For the text-containing cell, return its midpoint in (x, y) coordinate format. 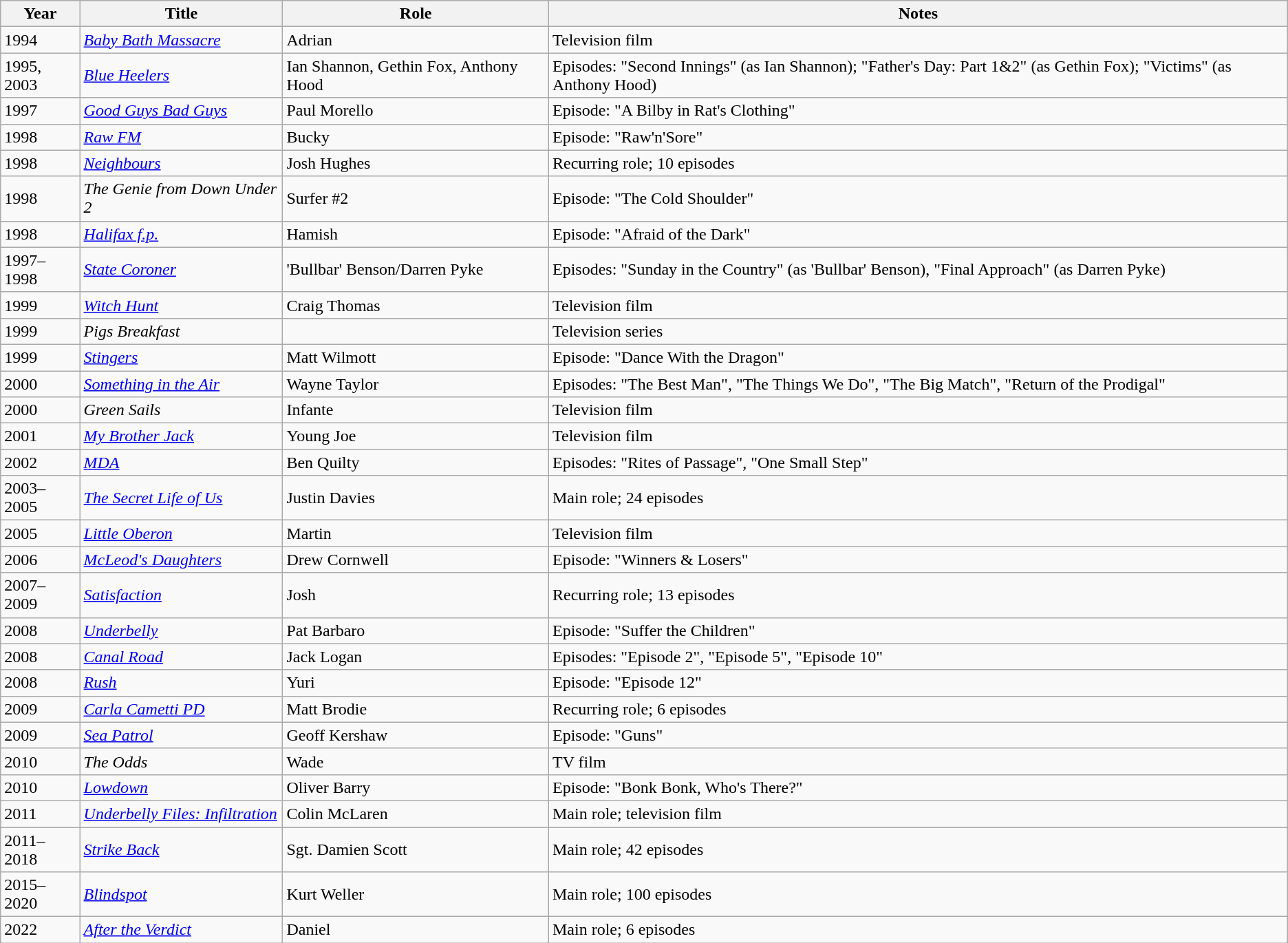
2002 (40, 463)
Pigs Breakfast (182, 331)
Drew Cornwell (416, 560)
Little Oberon (182, 533)
Pat Barbaro (416, 631)
Paul Morello (416, 111)
The Odds (182, 761)
Episode: "Episode 12" (918, 683)
Baby Bath Massacre (182, 40)
Stingers (182, 357)
2011–2018 (40, 849)
Ian Shannon, Gethin Fox, Anthony Hood (416, 76)
Episodes: "Episode 2", "Episode 5", "Episode 10" (918, 657)
McLeod's Daughters (182, 560)
Rush (182, 683)
Episode: "The Cold Shoulder" (918, 198)
Yuri (416, 683)
Geoff Kershaw (416, 735)
Good Guys Bad Guys (182, 111)
Underbelly Files: Infiltration (182, 814)
Matt Wilmott (416, 357)
Main role; 100 episodes (918, 895)
Episode: "A Bilby in Rat's Clothing" (918, 111)
Main role; 42 episodes (918, 849)
TV film (918, 761)
Infante (416, 410)
The Secret Life of Us (182, 498)
Blindspot (182, 895)
1997 (40, 111)
Green Sails (182, 410)
Kurt Weller (416, 895)
Sea Patrol (182, 735)
2015–2020 (40, 895)
Episode: "Raw'n'Sore" (918, 137)
Main role; 24 episodes (918, 498)
Neighbours (182, 163)
Witch Hunt (182, 305)
Role (416, 14)
1994 (40, 40)
Episode: "Guns" (918, 735)
Lowdown (182, 787)
Recurring role; 13 episodes (918, 595)
Bucky (416, 137)
MDA (182, 463)
Halifax f.p. (182, 234)
Episode: "Winners & Losers" (918, 560)
2003–2005 (40, 498)
After the Verdict (182, 930)
2007–2009 (40, 595)
Hamish (416, 234)
Main role; 6 episodes (918, 930)
Young Joe (416, 436)
Underbelly (182, 631)
Carla Cametti PD (182, 709)
Wayne Taylor (416, 383)
Josh (416, 595)
Sgt. Damien Scott (416, 849)
Episode: "Afraid of the Dark" (918, 234)
2022 (40, 930)
Oliver Barry (416, 787)
2011 (40, 814)
Recurring role; 6 episodes (918, 709)
2005 (40, 533)
Recurring role; 10 episodes (918, 163)
Something in the Air (182, 383)
'Bullbar' Benson/Darren Pyke (416, 270)
Satisfaction (182, 595)
Episodes: "Sunday in the Country" (as 'Bullbar' Benson), "Final Approach" (as Darren Pyke) (918, 270)
Colin McLaren (416, 814)
Main role; television film (918, 814)
Raw FM (182, 137)
Ben Quilty (416, 463)
2001 (40, 436)
Episode: "Suffer the Children" (918, 631)
Strike Back (182, 849)
My Brother Jack (182, 436)
Craig Thomas (416, 305)
1997–1998 (40, 270)
State Coroner (182, 270)
Television series (918, 331)
Episode: "Dance With the Dragon" (918, 357)
Surfer #2 (416, 198)
Adrian (416, 40)
Year (40, 14)
Martin (416, 533)
Wade (416, 761)
1995, 2003 (40, 76)
Blue Heelers (182, 76)
Justin Davies (416, 498)
Episodes: "Second Innings" (as Ian Shannon); "Father's Day: Part 1&2" (as Gethin Fox); "Victims" (as Anthony Hood) (918, 76)
Episodes: "Rites of Passage", "One Small Step" (918, 463)
Jack Logan (416, 657)
Notes (918, 14)
The Genie from Down Under 2 (182, 198)
Matt Brodie (416, 709)
Episodes: "The Best Man", "The Things We Do", "The Big Match", "Return of the Prodigal" (918, 383)
Title (182, 14)
Daniel (416, 930)
Episode: "Bonk Bonk, Who's There?" (918, 787)
Canal Road (182, 657)
2006 (40, 560)
Josh Hughes (416, 163)
